Extract the [x, y] coordinate from the center of the cell holding the provided text.  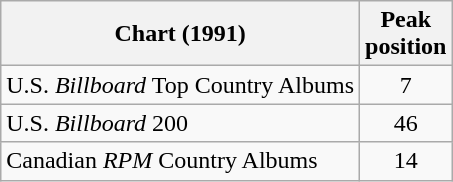
Canadian RPM Country Albums [180, 161]
46 [406, 123]
14 [406, 161]
Peakposition [406, 34]
Chart (1991) [180, 34]
U.S. Billboard 200 [180, 123]
7 [406, 85]
U.S. Billboard Top Country Albums [180, 85]
